Return [X, Y] of the center of cell containing provided text 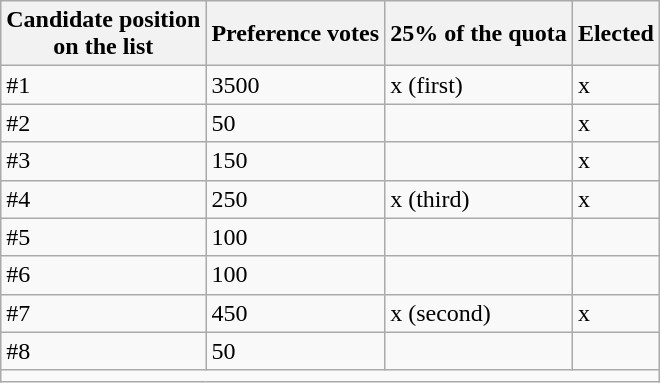
25% of the quota [479, 34]
#2 [104, 123]
#3 [104, 161]
#7 [104, 313]
Preference votes [296, 34]
#6 [104, 275]
#8 [104, 351]
x (first) [479, 85]
Candidate positionon the list [104, 34]
Elected [616, 34]
3500 [296, 85]
x (third) [479, 199]
#4 [104, 199]
250 [296, 199]
150 [296, 161]
#5 [104, 237]
#1 [104, 85]
450 [296, 313]
x (second) [479, 313]
